Locate the cell with the specified text and output its (X, Y) center coordinate. 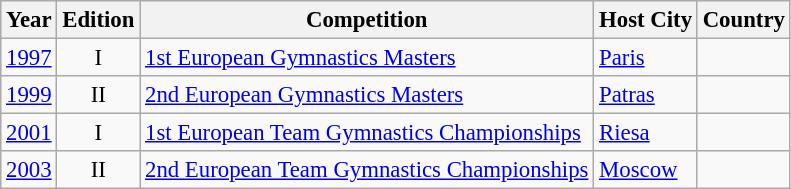
1997 (29, 58)
Moscow (646, 170)
Paris (646, 58)
Riesa (646, 133)
2003 (29, 170)
Host City (646, 20)
Competition (367, 20)
1st European Gymnastics Masters (367, 58)
1999 (29, 95)
2001 (29, 133)
Year (29, 20)
Edition (98, 20)
2nd European Gymnastics Masters (367, 95)
Patras (646, 95)
1st European Team Gymnastics Championships (367, 133)
Country (744, 20)
2nd European Team Gymnastics Championships (367, 170)
